Extract the (x, y) coordinate from the center of the cell holding the provided text.  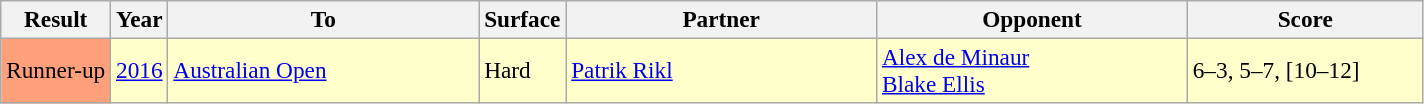
Patrik Rikl (722, 70)
To (324, 19)
Runner-up (56, 70)
Score (1305, 19)
Result (56, 19)
2016 (140, 70)
Partner (722, 19)
Hard (522, 70)
Surface (522, 19)
Year (140, 19)
Alex de Minaur Blake Ellis (1032, 70)
Opponent (1032, 19)
Australian Open (324, 70)
6–3, 5–7, [10–12] (1305, 70)
